For the text-containing cell, return its midpoint in (x, y) coordinate format. 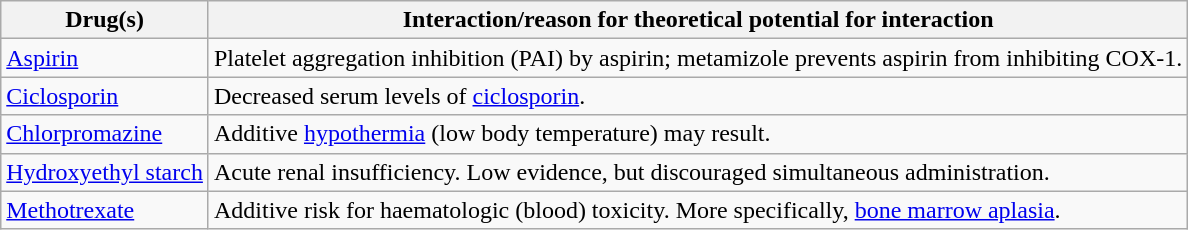
Additive hypothermia (low body temperature) may result. (698, 134)
Hydroxyethyl starch (105, 172)
Drug(s) (105, 20)
Platelet aggregation inhibition (PAI) by aspirin; metamizole prevents aspirin from inhibiting COX-1. (698, 58)
Interaction/reason for theoretical potential for interaction (698, 20)
Chlorpromazine (105, 134)
Methotrexate (105, 210)
Decreased serum levels of ciclosporin. (698, 96)
Acute renal insufficiency. Low evidence, but discouraged simultaneous administration. (698, 172)
Additive risk for haematologic (blood) toxicity. More specifically, bone marrow aplasia. (698, 210)
Aspirin (105, 58)
Ciclosporin (105, 96)
